Scan for the cell matching the given text and deliver its [X, Y] coordinate at center. 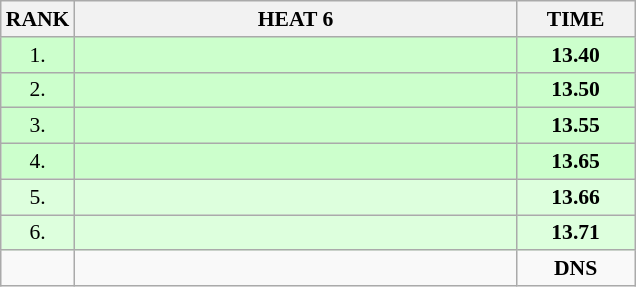
3. [38, 126]
6. [38, 233]
13.50 [576, 90]
HEAT 6 [295, 19]
13.55 [576, 126]
13.65 [576, 162]
RANK [38, 19]
TIME [576, 19]
1. [38, 55]
4. [38, 162]
5. [38, 197]
13.66 [576, 197]
13.71 [576, 233]
13.40 [576, 55]
2. [38, 90]
DNS [576, 269]
